Find where the given text appears and provide that cell's center as [x, y] coordinate. 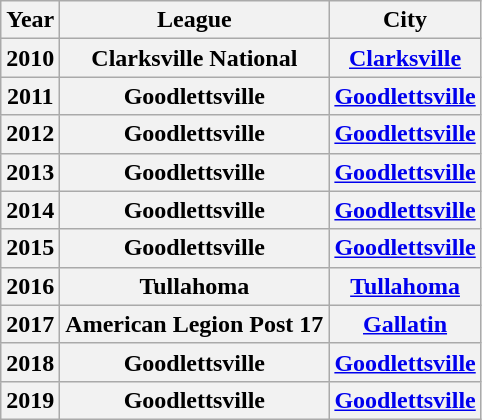
Clarksville [405, 58]
2018 [30, 362]
City [405, 20]
2013 [30, 172]
American Legion Post 17 [194, 324]
2019 [30, 400]
2015 [30, 248]
2014 [30, 210]
Clarksville National [194, 58]
2012 [30, 134]
2017 [30, 324]
Gallatin [405, 324]
2010 [30, 58]
2016 [30, 286]
2011 [30, 96]
League [194, 20]
Year [30, 20]
